Determine the (x, y) coordinate at the center of the cell enclosing the given text.  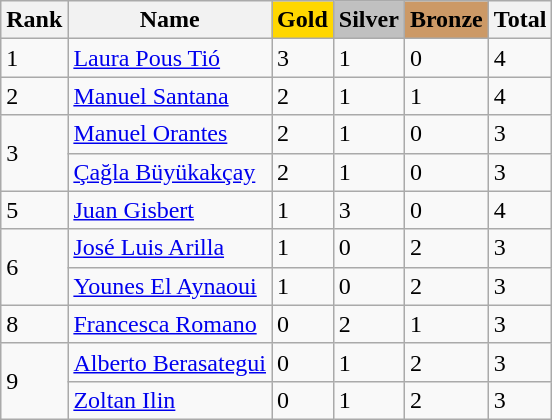
Manuel Santana (170, 96)
8 (34, 324)
Bronze (446, 20)
Laura Pous Tió (170, 58)
Alberto Berasategui (170, 362)
Total (520, 20)
Çağla Büyükakçay (170, 172)
Francesca Romano (170, 324)
Zoltan Ilin (170, 400)
Rank (34, 20)
José Luis Arilla (170, 248)
Younes El Aynaoui (170, 286)
9 (34, 381)
Gold (303, 20)
6 (34, 267)
Name (170, 20)
5 (34, 210)
Manuel Orantes (170, 134)
Silver (368, 20)
Juan Gisbert (170, 210)
